Scan for the cell matching the given text and deliver its (X, Y) coordinate at center. 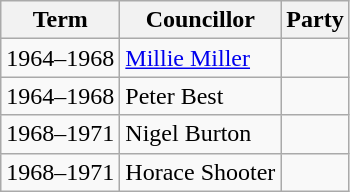
Term (60, 20)
Party (315, 20)
Councillor (200, 20)
Millie Miller (200, 58)
Peter Best (200, 96)
Nigel Burton (200, 134)
Horace Shooter (200, 172)
